Locate the cell with the specified text and output its [x, y] center coordinate. 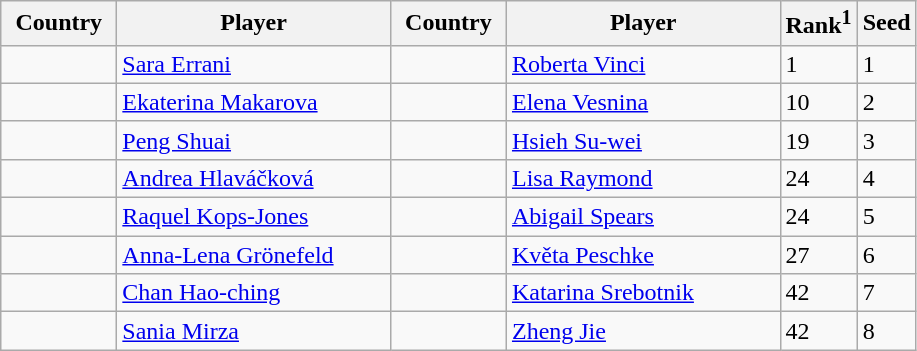
Květa Peschke [643, 255]
Abigail Spears [643, 217]
8 [886, 331]
10 [818, 102]
Chan Hao-ching [254, 293]
Raquel Kops-Jones [254, 217]
Sania Mirza [254, 331]
Zheng Jie [643, 331]
Anna-Lena Grönefeld [254, 255]
Peng Shuai [254, 140]
Hsieh Su-wei [643, 140]
7 [886, 293]
Elena Vesnina [643, 102]
27 [818, 255]
4 [886, 178]
Seed [886, 24]
5 [886, 217]
2 [886, 102]
Rank1 [818, 24]
Katarina Srebotnik [643, 293]
Sara Errani [254, 64]
Roberta Vinci [643, 64]
Lisa Raymond [643, 178]
Andrea Hlaváčková [254, 178]
Ekaterina Makarova [254, 102]
3 [886, 140]
19 [818, 140]
6 [886, 255]
